Find where the given text appears and provide that cell's center as [x, y] coordinate. 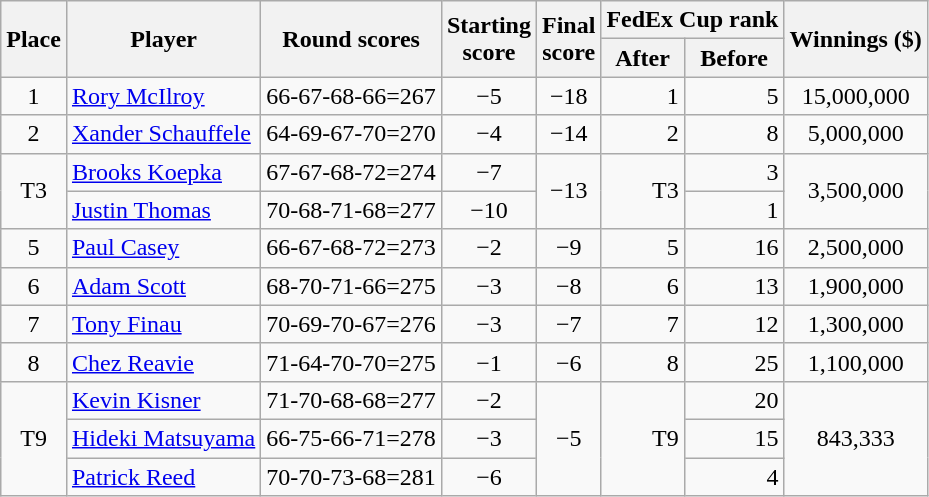
20 [734, 400]
3 [734, 172]
−4 [488, 134]
3,500,000 [856, 191]
1,300,000 [856, 324]
Player [163, 39]
71-64-70-70=275 [352, 362]
64-69-67-70=270 [352, 134]
68-70-71-66=275 [352, 286]
−10 [488, 210]
5,000,000 [856, 134]
Round scores [352, 39]
12 [734, 324]
Brooks Koepka [163, 172]
Hideki Matsuyama [163, 438]
71-70-68-68=277 [352, 400]
67-67-68-72=274 [352, 172]
Patrick Reed [163, 477]
−8 [568, 286]
Place [34, 39]
15 [734, 438]
−9 [568, 248]
70-70-73-68=281 [352, 477]
70-68-71-68=277 [352, 210]
Chez Reavie [163, 362]
Justin Thomas [163, 210]
After [642, 58]
Paul Casey [163, 248]
Xander Schauffele [163, 134]
Before [734, 58]
843,333 [856, 438]
1,900,000 [856, 286]
Adam Scott [163, 286]
15,000,000 [856, 96]
Startingscore [488, 39]
FedEx Cup rank [692, 20]
−14 [568, 134]
16 [734, 248]
66-67-68-66=267 [352, 96]
13 [734, 286]
2,500,000 [856, 248]
−1 [488, 362]
4 [734, 477]
Kevin Kisner [163, 400]
Finalscore [568, 39]
−13 [568, 191]
25 [734, 362]
−18 [568, 96]
Rory McIlroy [163, 96]
1,100,000 [856, 362]
66-75-66-71=278 [352, 438]
Winnings ($) [856, 39]
70-69-70-67=276 [352, 324]
Tony Finau [163, 324]
66-67-68-72=273 [352, 248]
